From the cell containing the given text, extract its center point as (X, Y) coordinate. 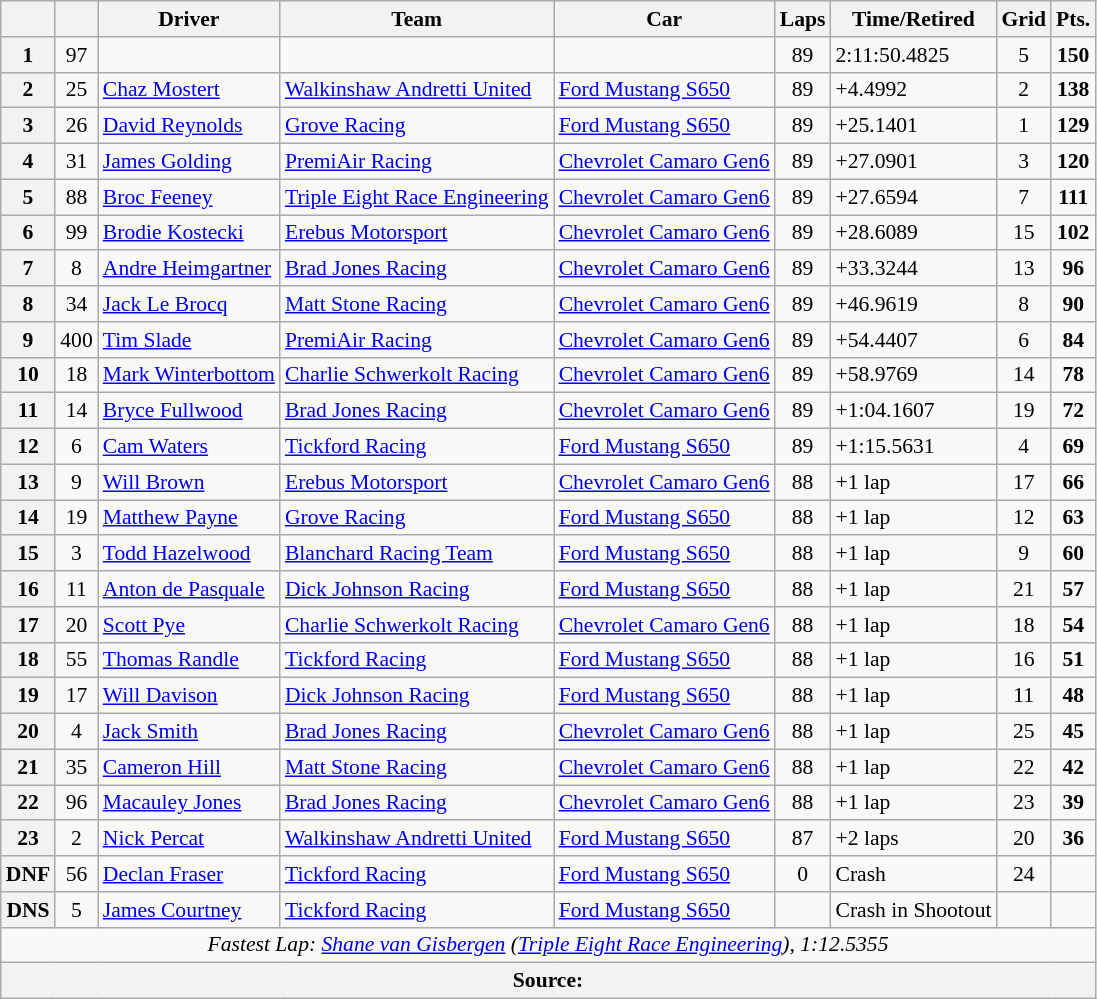
111 (1073, 197)
31 (76, 162)
Crash (913, 874)
Grid (1024, 19)
54 (1073, 625)
Bryce Fullwood (189, 411)
90 (1073, 304)
Todd Hazelwood (189, 554)
+58.9769 (913, 375)
+46.9619 (913, 304)
36 (1073, 839)
Tim Slade (189, 340)
Brodie Kostecki (189, 233)
87 (803, 839)
400 (76, 340)
+33.3244 (913, 269)
120 (1073, 162)
69 (1073, 447)
Driver (189, 19)
51 (1073, 660)
97 (76, 55)
Thomas Randle (189, 660)
63 (1073, 518)
Nick Percat (189, 839)
60 (1073, 554)
Scott Pye (189, 625)
24 (1024, 874)
Source: (548, 981)
+54.4407 (913, 340)
72 (1073, 411)
Declan Fraser (189, 874)
129 (1073, 126)
99 (76, 233)
45 (1073, 732)
102 (1073, 233)
Fastest Lap: Shane van Gisbergen (Triple Eight Race Engineering), 1:12.5355 (548, 945)
Mark Winterbottom (189, 375)
David Reynolds (189, 126)
35 (76, 767)
+2 laps (913, 839)
34 (76, 304)
Cameron Hill (189, 767)
Crash in Shootout (913, 910)
Car (664, 19)
+27.0901 (913, 162)
Cam Waters (189, 447)
Andre Heimgartner (189, 269)
DNS (28, 910)
Broc Feeney (189, 197)
+4.4992 (913, 90)
+28.6089 (913, 233)
Blanchard Racing Team (417, 554)
DNF (28, 874)
Laps (803, 19)
55 (76, 660)
+27.6594 (913, 197)
66 (1073, 482)
Anton de Pasquale (189, 589)
2:11:50.4825 (913, 55)
+1:15.5631 (913, 447)
Will Brown (189, 482)
+25.1401 (913, 126)
48 (1073, 696)
James Courtney (189, 910)
84 (1073, 340)
78 (1073, 375)
Macauley Jones (189, 803)
Will Davison (189, 696)
57 (1073, 589)
Matthew Payne (189, 518)
10 (28, 375)
Chaz Mostert (189, 90)
Jack Le Brocq (189, 304)
39 (1073, 803)
26 (76, 126)
Triple Eight Race Engineering (417, 197)
Team (417, 19)
+1:04.1607 (913, 411)
Time/Retired (913, 19)
150 (1073, 55)
Jack Smith (189, 732)
0 (803, 874)
Pts. (1073, 19)
James Golding (189, 162)
138 (1073, 90)
56 (76, 874)
42 (1073, 767)
